Find where the given text appears and provide that cell's center as [X, Y] coordinate. 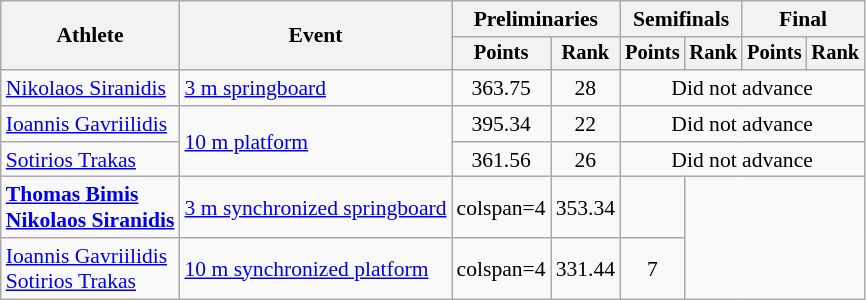
Semifinals [681, 19]
395.34 [502, 124]
7 [652, 268]
26 [586, 160]
361.56 [502, 160]
3 m springboard [315, 88]
10 m platform [315, 142]
Ioannis GavriilidisSotirios Trakas [90, 268]
28 [586, 88]
363.75 [502, 88]
Ioannis Gavriilidis [90, 124]
Nikolaos Siranidis [90, 88]
Sotirios Trakas [90, 160]
10 m synchronized platform [315, 268]
3 m synchronized springboard [315, 208]
Athlete [90, 36]
353.34 [586, 208]
Event [315, 36]
Preliminaries [536, 19]
Thomas BimisNikolaos Siranidis [90, 208]
Final [803, 19]
331.44 [586, 268]
22 [586, 124]
